For the text-containing cell, return its midpoint in [X, Y] coordinate format. 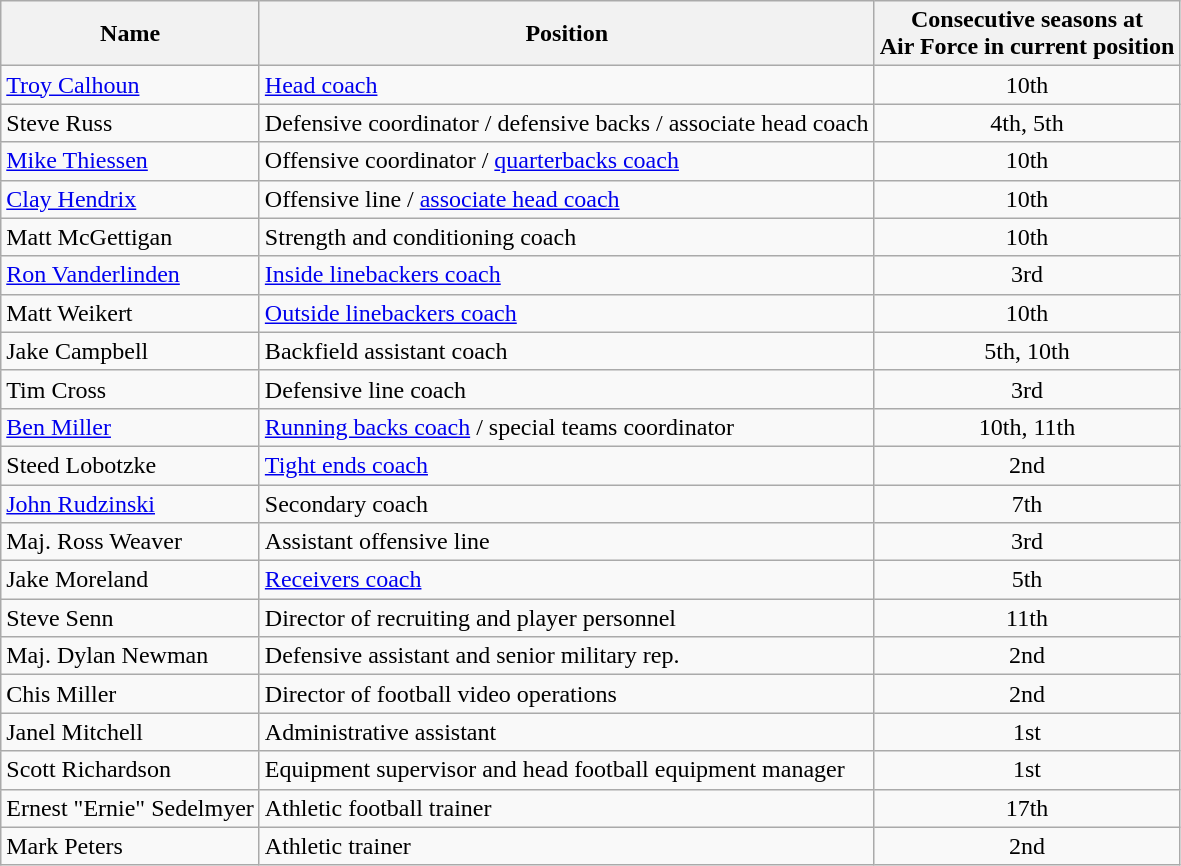
Maj. Dylan Newman [130, 656]
Jake Moreland [130, 580]
Running backs coach / special teams coordinator [566, 427]
Director of football video operations [566, 694]
Defensive line coach [566, 389]
Head coach [566, 85]
10th, 11th [1027, 427]
Secondary coach [566, 503]
Janel Mitchell [130, 732]
Inside linebackers coach [566, 275]
Steve Russ [130, 123]
Matt McGettigan [130, 237]
Name [130, 34]
Backfield assistant coach [566, 351]
Administrative assistant [566, 732]
Tim Cross [130, 389]
11th [1027, 618]
Matt Weikert [130, 313]
Steve Senn [130, 618]
Athletic trainer [566, 846]
Strength and conditioning coach [566, 237]
Mike Thiessen [130, 161]
Scott Richardson [130, 770]
Defensive assistant and senior military rep. [566, 656]
Offensive coordinator / quarterbacks coach [566, 161]
Equipment supervisor and head football equipment manager [566, 770]
Troy Calhoun [130, 85]
Ron Vanderlinden [130, 275]
Mark Peters [130, 846]
Steed Lobotzke [130, 465]
Athletic football trainer [566, 808]
Director of recruiting and player personnel [566, 618]
Ernest "Ernie" Sedelmyer [130, 808]
Receivers coach [566, 580]
Jake Campbell [130, 351]
Assistant offensive line [566, 542]
Chis Miller [130, 694]
Position [566, 34]
Offensive line / associate head coach [566, 199]
Ben Miller [130, 427]
17th [1027, 808]
John Rudzinski [130, 503]
5th [1027, 580]
Maj. Ross Weaver [130, 542]
Defensive coordinator / defensive backs / associate head coach [566, 123]
4th, 5th [1027, 123]
Clay Hendrix [130, 199]
Tight ends coach [566, 465]
5th, 10th [1027, 351]
Consecutive seasons atAir Force in current position [1027, 34]
Outside linebackers coach [566, 313]
7th [1027, 503]
